Search for the cell housing the specified text and yield its (X, Y) center coordinate. 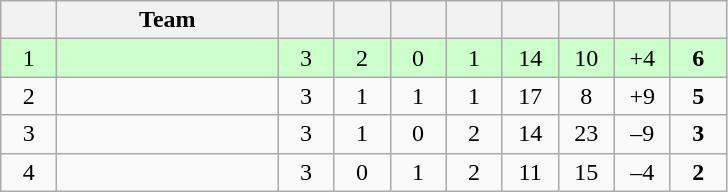
11 (530, 172)
+9 (642, 96)
–4 (642, 172)
10 (586, 58)
23 (586, 134)
5 (698, 96)
8 (586, 96)
Team (168, 20)
–9 (642, 134)
15 (586, 172)
4 (29, 172)
6 (698, 58)
17 (530, 96)
+4 (642, 58)
